Determine the [X, Y] coordinate at the center of the cell enclosing the given text.  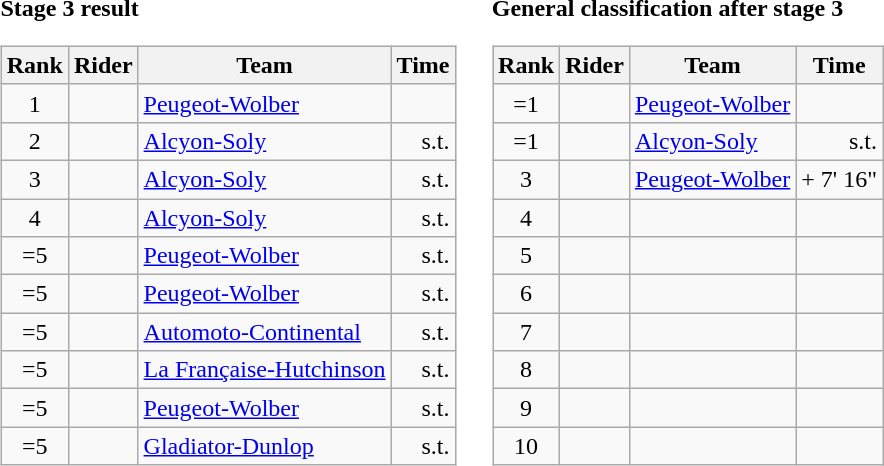
2 [34, 141]
+ 7' 16" [840, 179]
7 [526, 332]
8 [526, 370]
Gladiator-Dunlop [264, 446]
10 [526, 446]
1 [34, 103]
9 [526, 408]
Automoto-Continental [264, 332]
La Française-Hutchinson [264, 370]
5 [526, 256]
6 [526, 294]
